Capture the cell that displays the provided text and extract its (x, y) central coordinate. 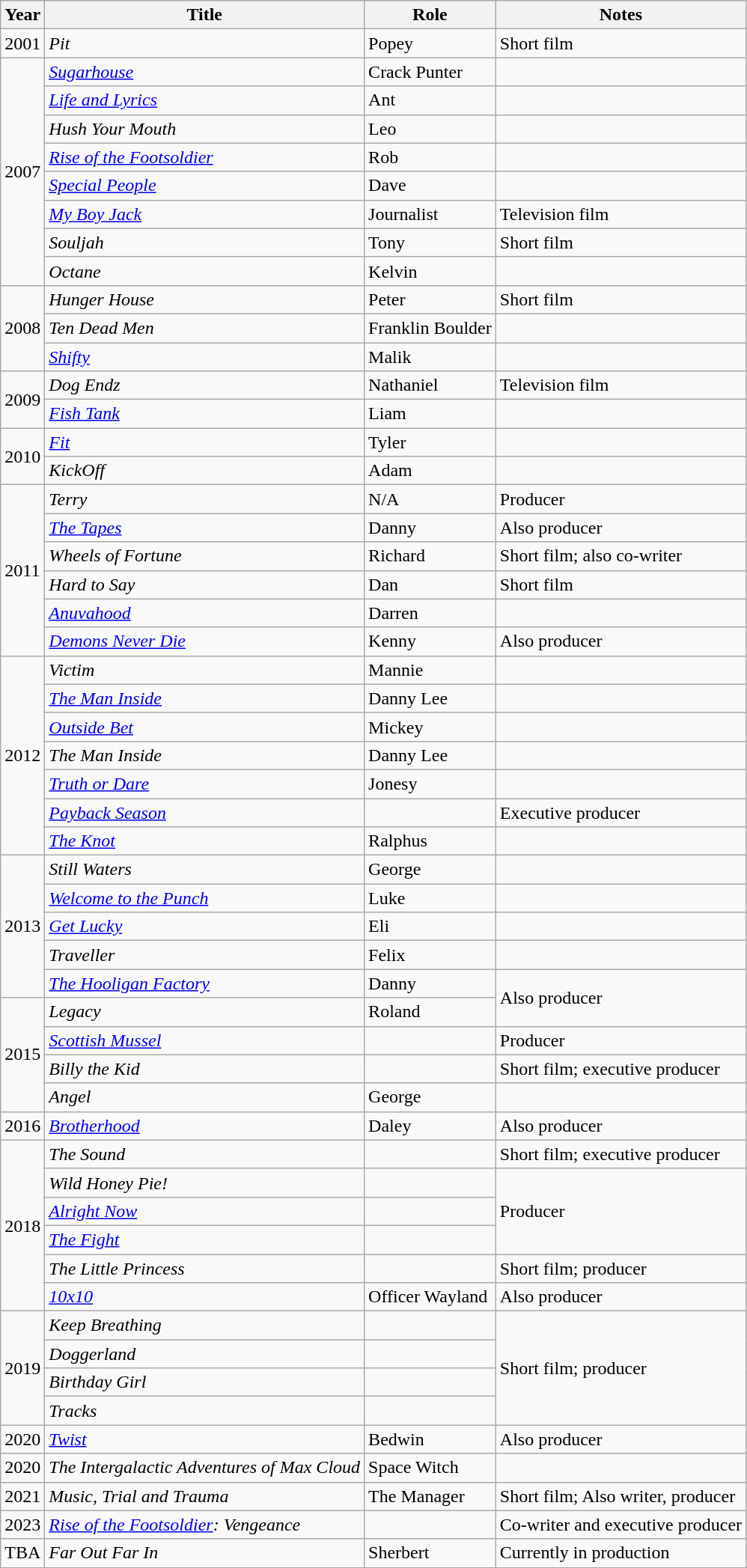
Outside Bet (205, 727)
Welcome to the Punch (205, 898)
Malik (430, 357)
Dan (430, 585)
Tyler (430, 442)
Popey (430, 43)
Rise of the Footsoldier (205, 157)
Eli (430, 927)
Currently in production (621, 1553)
Shifty (205, 357)
Richard (430, 556)
2001 (22, 43)
10x10 (205, 1297)
The Knot (205, 841)
2010 (22, 457)
Ant (430, 100)
Daley (430, 1126)
Octane (205, 271)
Terry (205, 499)
Twist (205, 1439)
Ten Dead Men (205, 328)
Ralphus (430, 841)
2007 (22, 171)
2008 (22, 328)
Doggerland (205, 1354)
Billy the Kid (205, 1069)
Still Waters (205, 870)
Year (22, 15)
Rob (430, 157)
Legacy (205, 1012)
Payback Season (205, 812)
Role (430, 15)
Brotherhood (205, 1126)
Get Lucky (205, 927)
Hard to Say (205, 585)
Demons Never Die (205, 641)
Pit (205, 43)
Executive producer (621, 812)
Mannie (430, 670)
Leo (430, 129)
Alright Now (205, 1211)
Short film; also co-writer (621, 556)
Kelvin (430, 271)
2015 (22, 1055)
Life and Lyrics (205, 100)
2009 (22, 400)
Notes (621, 15)
Dog Endz (205, 385)
Peter (430, 299)
Jonesy (430, 784)
Hush Your Mouth (205, 129)
Mickey (430, 727)
Darren (430, 613)
The Intergalactic Adventures of Max Cloud (205, 1468)
The Hooligan Factory (205, 983)
Sherbert (430, 1553)
Anuvahood (205, 613)
2023 (22, 1525)
Victim (205, 670)
2021 (22, 1496)
2013 (22, 927)
Wheels of Fortune (205, 556)
Adam (430, 471)
Souljah (205, 242)
Scottish Mussel (205, 1040)
Roland (430, 1012)
Co-writer and executive producer (621, 1525)
Special People (205, 186)
Keep Breathing (205, 1326)
Far Out Far In (205, 1553)
Nathaniel (430, 385)
Sugarhouse (205, 72)
Tony (430, 242)
The Fight (205, 1239)
The Manager (430, 1496)
Hunger House (205, 299)
Title (205, 15)
Officer Wayland (430, 1297)
KickOff (205, 471)
2019 (22, 1368)
Truth or Dare (205, 784)
Angel (205, 1097)
Traveller (205, 955)
Music, Trial and Trauma (205, 1496)
Bedwin (430, 1439)
Tracks (205, 1411)
My Boy Jack (205, 214)
The Tapes (205, 528)
Dave (430, 186)
Rise of the Footsoldier: Vengeance (205, 1525)
2018 (22, 1225)
Space Witch (430, 1468)
Luke (430, 898)
Kenny (430, 641)
Liam (430, 414)
2012 (22, 755)
Franklin Boulder (430, 328)
Short film; Also writer, producer (621, 1496)
Fit (205, 442)
The Sound (205, 1154)
Wild Honey Pie! (205, 1183)
Crack Punter (430, 72)
2016 (22, 1126)
Journalist (430, 214)
2011 (22, 570)
TBA (22, 1553)
Fish Tank (205, 414)
Birthday Girl (205, 1382)
Felix (430, 955)
The Little Princess (205, 1269)
N/A (430, 499)
